Pinpoint the cell where the given text exists, returning its [X, Y] midpoint coordinate. 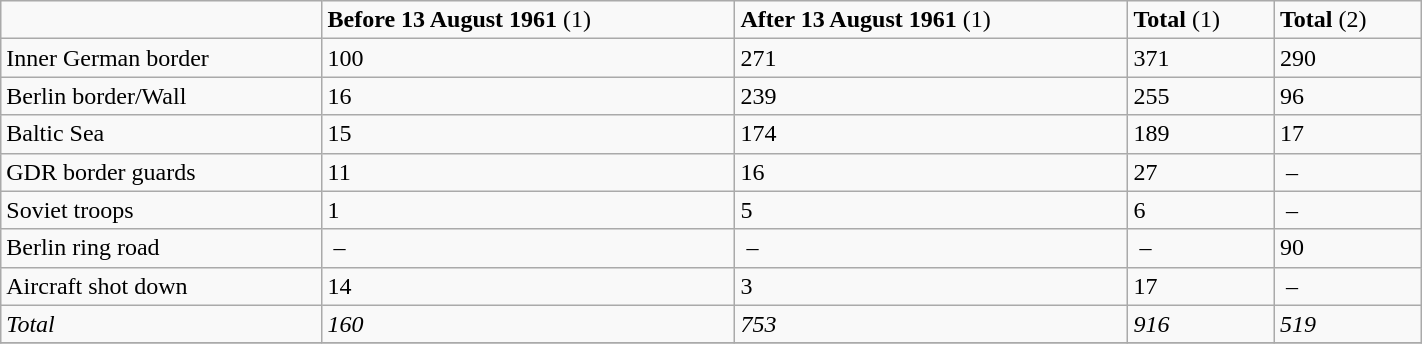
Total (2) [1348, 20]
Before 13 August 1961 (1) [528, 20]
14 [528, 286]
239 [932, 96]
Berlin ring road [162, 248]
GDR border guards [162, 172]
5 [932, 210]
96 [1348, 96]
753 [932, 324]
Soviet troops [162, 210]
1 [528, 210]
3 [932, 286]
160 [528, 324]
Aircraft shot down [162, 286]
916 [1202, 324]
90 [1348, 248]
Baltic Sea [162, 134]
Total (1) [1202, 20]
100 [528, 58]
11 [528, 172]
290 [1348, 58]
Total [162, 324]
271 [932, 58]
6 [1202, 210]
15 [528, 134]
519 [1348, 324]
Berlin border/Wall [162, 96]
255 [1202, 96]
174 [932, 134]
189 [1202, 134]
Inner German border [162, 58]
After 13 August 1961 (1) [932, 20]
27 [1202, 172]
371 [1202, 58]
